Extract the [X, Y] coordinate from the center of the cell holding the provided text.  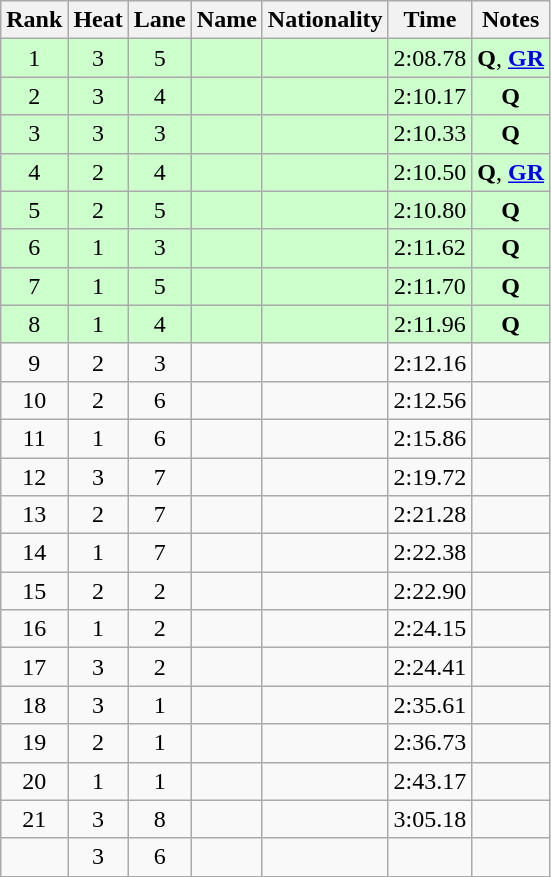
Rank [34, 20]
2:15.86 [430, 438]
2:22.38 [430, 553]
19 [34, 743]
13 [34, 515]
Notes [511, 20]
18 [34, 705]
2:19.72 [430, 477]
2:10.17 [430, 96]
2:36.73 [430, 743]
17 [34, 667]
2:24.41 [430, 667]
2:10.80 [430, 210]
2:11.62 [430, 248]
10 [34, 400]
11 [34, 438]
2:24.15 [430, 629]
2:08.78 [430, 58]
2:11.96 [430, 324]
2:21.28 [430, 515]
12 [34, 477]
2:11.70 [430, 286]
Lane [160, 20]
Name [226, 20]
Heat [98, 20]
15 [34, 591]
2:43.17 [430, 781]
16 [34, 629]
21 [34, 819]
14 [34, 553]
Time [430, 20]
2:35.61 [430, 705]
2:22.90 [430, 591]
2:10.33 [430, 134]
3:05.18 [430, 819]
20 [34, 781]
2:12.16 [430, 362]
9 [34, 362]
2:12.56 [430, 400]
Nationality [325, 20]
2:10.50 [430, 172]
